Scan for the cell matching the given text and deliver its [x, y] coordinate at center. 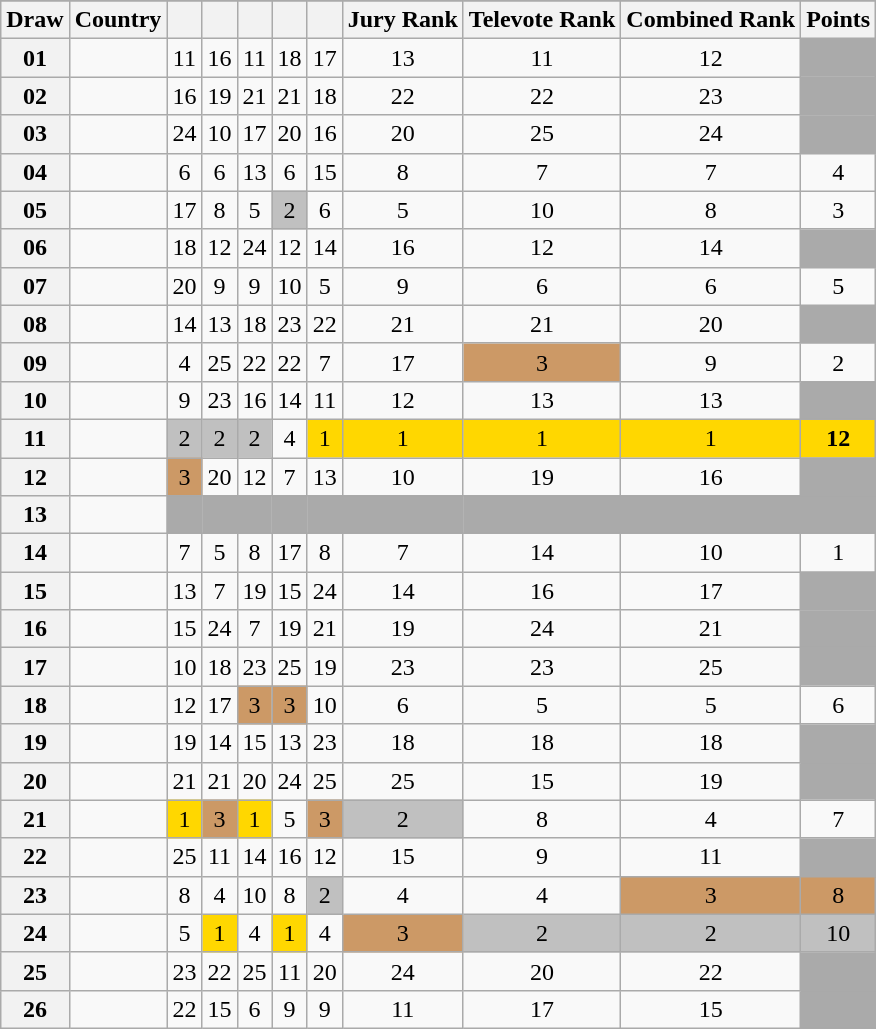
Points [838, 20]
Jury Rank [402, 20]
26 [35, 1009]
05 [35, 210]
02 [35, 96]
04 [35, 172]
Combined Rank [711, 20]
08 [35, 324]
Country [118, 20]
07 [35, 286]
09 [35, 362]
Draw [35, 20]
01 [35, 58]
03 [35, 134]
06 [35, 248]
Televote Rank [542, 20]
